Identify which cell holds the provided text, then report its (x, y) central coordinate. 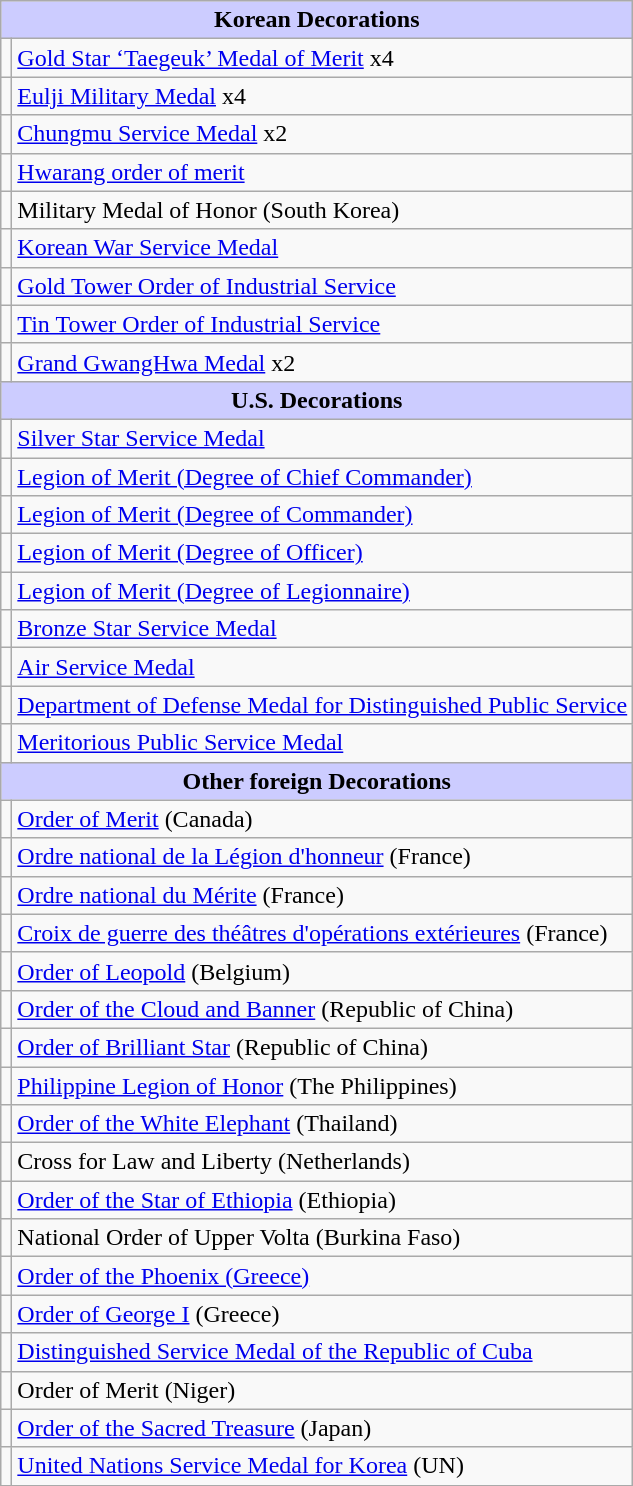
Order of Brilliant Star (Republic of China) (322, 1047)
Order of the Star of Ethiopia (Ethiopia) (322, 1200)
Chungmu Service Medal x2 (322, 134)
Ordre national de la Légion d'honneur (France) (322, 857)
U.S. Decorations (317, 400)
Department of Defense Medal for Distinguished Public Service (322, 705)
Tin Tower Order of Industrial Service (322, 324)
United Nations Service Medal for Korea (UN) (322, 1466)
Cross for Law and Liberty (Netherlands) (322, 1162)
National Order of Upper Volta (Burkina Faso) (322, 1238)
Air Service Medal (322, 667)
Order of the Phoenix (Greece) (322, 1276)
Bronze Star Service Medal (322, 629)
Gold Star ‘Taegeuk’ Medal of Merit x4 (322, 58)
Hwarang order of merit (322, 172)
Order of Leopold (Belgium) (322, 971)
Croix de guerre des théâtres d'opérations extérieures (France) (322, 933)
Order of the Sacred Treasure (Japan) (322, 1428)
Silver Star Service Medal (322, 438)
Legion of Merit (Degree of Officer) (322, 553)
Philippine Legion of Honor (The Philippines) (322, 1085)
Korean Decorations (317, 20)
Legion of Merit (Degree of Chief Commander) (322, 477)
Ordre national du Mérite (France) (322, 895)
Other foreign Decorations (317, 781)
Distinguished Service Medal of the Republic of Cuba (322, 1352)
Eulji Military Medal x4 (322, 96)
Gold Tower Order of Industrial Service (322, 286)
Korean War Service Medal (322, 248)
Military Medal of Honor (South Korea) (322, 210)
Meritorious Public Service Medal (322, 743)
Order of the White Elephant (Thailand) (322, 1124)
Order of the Cloud and Banner (Republic of China) (322, 1009)
Order of Merit (Niger) (322, 1390)
Legion of Merit (Degree of Commander) (322, 515)
Order of George I (Greece) (322, 1314)
Order of Merit (Canada) (322, 819)
Grand GwangHwa Medal x2 (322, 362)
Legion of Merit (Degree of Legionnaire) (322, 591)
